Output the (X, Y) coordinate of the center of the cell containing the given text.  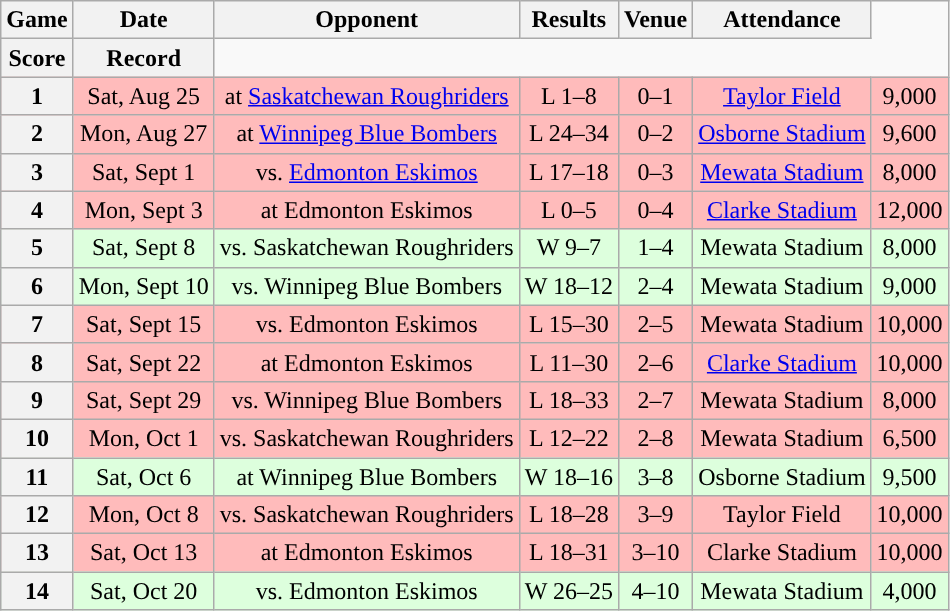
W 9–7 (568, 248)
L 18–31 (568, 553)
4,000 (910, 591)
L 18–33 (568, 400)
Attendance (782, 20)
5 (37, 248)
Record (144, 58)
0–4 (655, 210)
L 15–30 (568, 324)
Sat, Sept 29 (144, 400)
Sat, Sept 8 (144, 248)
W 18–16 (568, 477)
9 (37, 400)
Sat, Aug 25 (144, 96)
2–4 (655, 286)
12 (37, 515)
9,600 (910, 134)
L 12–22 (568, 438)
Mon, Oct 8 (144, 515)
Sat, Oct 6 (144, 477)
3–9 (655, 515)
L 1–8 (568, 96)
6,500 (910, 438)
2–7 (655, 400)
Mon, Sept 3 (144, 210)
L 17–18 (568, 172)
2–8 (655, 438)
3–10 (655, 553)
L 11–30 (568, 362)
2–5 (655, 324)
13 (37, 553)
6 (37, 286)
3–8 (655, 477)
7 (37, 324)
Score (37, 58)
Sat, Sept 1 (144, 172)
10 (37, 438)
8 (37, 362)
0–3 (655, 172)
4 (37, 210)
Sat, Oct 13 (144, 553)
at Saskatchewan Roughriders (366, 96)
Mon, Sept 10 (144, 286)
12,000 (910, 210)
Venue (655, 20)
Date (144, 20)
L 0–5 (568, 210)
Sat, Sept 22 (144, 362)
Mon, Oct 1 (144, 438)
Sat, Oct 20 (144, 591)
Results (568, 20)
2 (37, 134)
Mon, Aug 27 (144, 134)
L 18–28 (568, 515)
Opponent (366, 20)
Sat, Sept 15 (144, 324)
L 24–34 (568, 134)
0–2 (655, 134)
11 (37, 477)
1–4 (655, 248)
2–6 (655, 362)
14 (37, 591)
1 (37, 96)
4–10 (655, 591)
0–1 (655, 96)
3 (37, 172)
W 26–25 (568, 591)
W 18–12 (568, 286)
9,500 (910, 477)
Game (37, 20)
